Pinpoint the cell where the given text exists, returning its [x, y] midpoint coordinate. 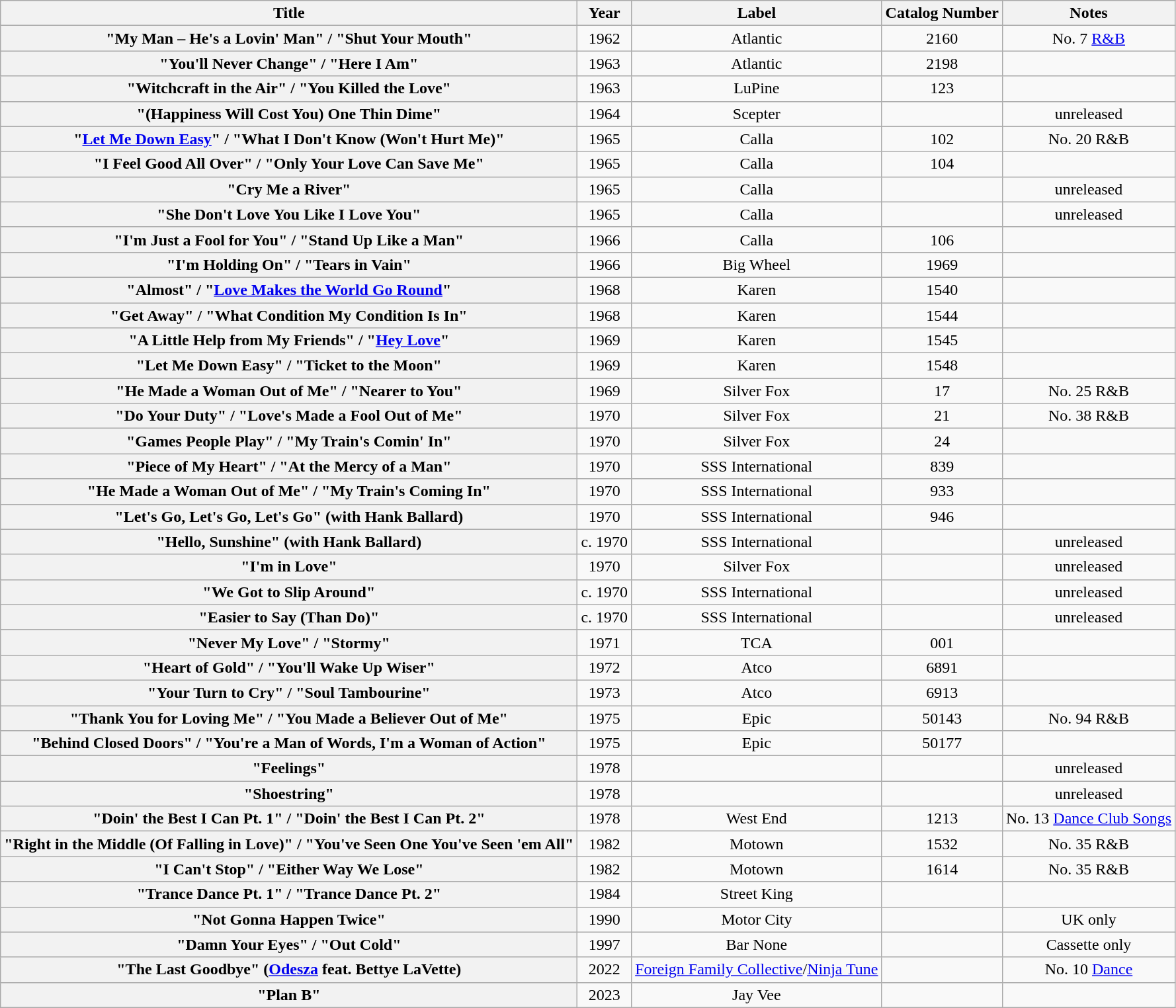
Cassette only [1089, 945]
1971 [605, 642]
1990 [605, 919]
1973 [605, 693]
Bar None [757, 945]
6913 [942, 693]
No. 38 R&B [1089, 416]
1545 [942, 341]
"He Made a Woman Out of Me" / "Nearer to You" [289, 391]
"Do Your Duty" / "Love's Made a Fool Out of Me" [289, 416]
"Easier to Say (Than Do)" [289, 617]
"A Little Help from My Friends" / "Hey Love" [289, 341]
1544 [942, 315]
17 [942, 391]
Title [289, 13]
6891 [942, 667]
50143 [942, 718]
West End [757, 819]
No. 10 Dance [1089, 970]
"Games People Play" / "My Train's Comin' In" [289, 441]
123 [942, 89]
Year [605, 13]
"Right in the Middle (Of Falling in Love)" / "You've Seen One You've Seen 'em All" [289, 844]
LuPine [757, 89]
946 [942, 517]
No. 7 R&B [1089, 38]
1548 [942, 366]
"Thank You for Loving Me" / "You Made a Believer Out of Me" [289, 718]
Foreign Family Collective/Ninja Tune [757, 970]
No. 13 Dance Club Songs [1089, 819]
001 [942, 642]
No. 25 R&B [1089, 391]
Catalog Number [942, 13]
"I'm in Love" [289, 567]
102 [942, 139]
1213 [942, 819]
"Doin' the Best I Can Pt. 1" / "Doin' the Best I Can Pt. 2" [289, 819]
"Not Gonna Happen Twice" [289, 919]
50177 [942, 743]
"Cry Me a River" [289, 189]
Jay Vee [757, 995]
24 [942, 441]
No. 20 R&B [1089, 139]
"I Can't Stop" / "Either Way We Lose" [289, 869]
1532 [942, 844]
"(Happiness Will Cost You) One Thin Dime" [289, 114]
"Shoestring" [289, 794]
2198 [942, 63]
1964 [605, 114]
"Plan B" [289, 995]
"Feelings" [289, 769]
"Witchcraft in the Air" / "You Killed the Love" [289, 89]
"We Got to Slip Around" [289, 592]
106 [942, 239]
UK only [1089, 919]
Scepter [757, 114]
2160 [942, 38]
2023 [605, 995]
Big Wheel [757, 265]
1984 [605, 894]
Label [757, 13]
839 [942, 466]
"Behind Closed Doors" / "You're a Man of Words, I'm a Woman of Action" [289, 743]
"The Last Goodbye" (Odesza feat. Bettye LaVette) [289, 970]
"My Man – He's a Lovin' Man" / "Shut Your Mouth" [289, 38]
"She Don't Love You Like I Love You" [289, 214]
2022 [605, 970]
1540 [942, 290]
21 [942, 416]
"Almost" / "Love Makes the World Go Round" [289, 290]
1962 [605, 38]
"I'm Just a Fool for You" / "Stand Up Like a Man" [289, 239]
"Let's Go, Let's Go, Let's Go" (with Hank Ballard) [289, 517]
"I Feel Good All Over" / "Only Your Love Can Save Me" [289, 164]
Notes [1089, 13]
"Hello, Sunshine" (with Hank Ballard) [289, 542]
No. 94 R&B [1089, 718]
"You'll Never Change" / "Here I Am" [289, 63]
TCA [757, 642]
933 [942, 491]
"Piece of My Heart" / "At the Mercy of a Man" [289, 466]
"Heart of Gold" / "You'll Wake Up Wiser" [289, 667]
1997 [605, 945]
"Your Turn to Cry" / "Soul Tambourine" [289, 693]
"Never My Love" / "Stormy" [289, 642]
1972 [605, 667]
"Get Away" / "What Condition My Condition Is In" [289, 315]
Motor City [757, 919]
"Damn Your Eyes" / "Out Cold" [289, 945]
Street King [757, 894]
"Let Me Down Easy" / "Ticket to the Moon" [289, 366]
"He Made a Woman Out of Me" / "My Train's Coming In" [289, 491]
1614 [942, 869]
"Trance Dance Pt. 1" / "Trance Dance Pt. 2" [289, 894]
"Let Me Down Easy" / "What I Don't Know (Won't Hurt Me)" [289, 139]
"I'm Holding On" / "Tears in Vain" [289, 265]
104 [942, 164]
